Extract the (X, Y) coordinate from the center of the cell holding the provided text.  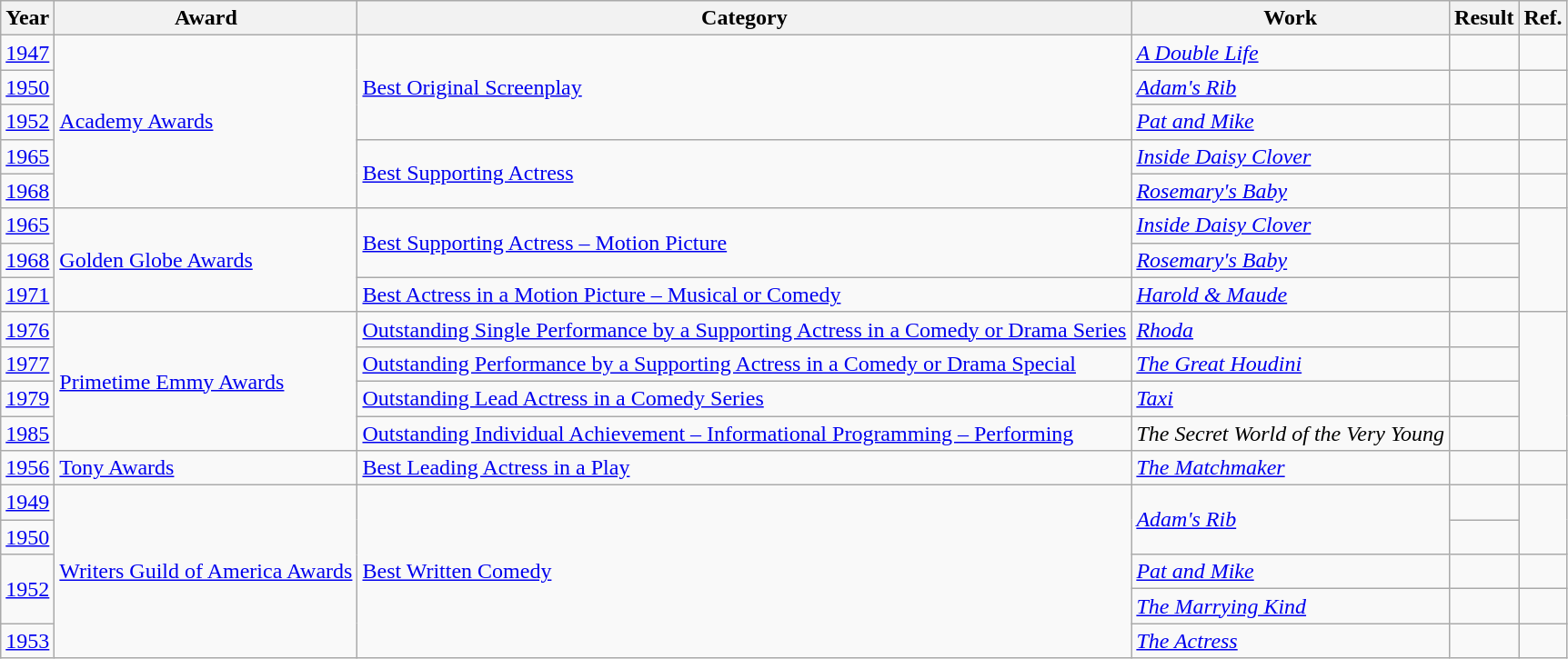
Best Leading Actress in a Play (744, 468)
Award (206, 18)
1947 (27, 53)
The Marrying Kind (1291, 606)
Best Written Comedy (744, 572)
Writers Guild of America Awards (206, 572)
A Double Life (1291, 53)
1953 (27, 641)
Category (744, 18)
1985 (27, 434)
Best Original Screenplay (744, 87)
1971 (27, 295)
Result (1484, 18)
Best Supporting Actress – Motion Picture (744, 243)
Best Supporting Actress (744, 174)
Primetime Emmy Awards (206, 381)
Academy Awards (206, 122)
Outstanding Performance by a Supporting Actress in a Comedy or Drama Special (744, 364)
Tony Awards (206, 468)
Golden Globe Awards (206, 260)
Best Actress in a Motion Picture – Musical or Comedy (744, 295)
1977 (27, 364)
1949 (27, 503)
The Great Houdini (1291, 364)
1976 (27, 329)
Taxi (1291, 398)
Ref. (1543, 18)
1979 (27, 398)
Harold & Maude (1291, 295)
1956 (27, 468)
The Secret World of the Very Young (1291, 434)
Year (27, 18)
Outstanding Single Performance by a Supporting Actress in a Comedy or Drama Series (744, 329)
Work (1291, 18)
Rhoda (1291, 329)
The Actress (1291, 641)
Outstanding Individual Achievement – Informational Programming – Performing (744, 434)
Outstanding Lead Actress in a Comedy Series (744, 398)
The Matchmaker (1291, 468)
